Find where the given text appears and provide that cell's center as (X, Y) coordinate. 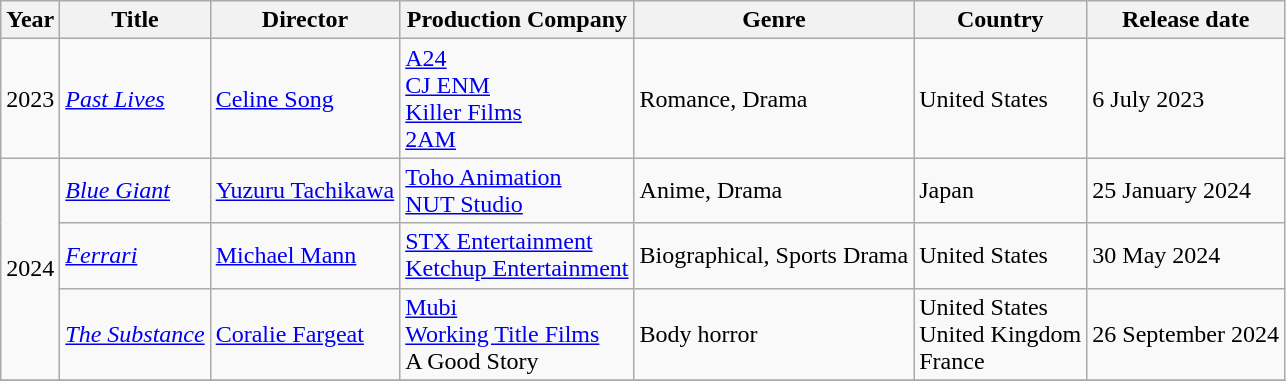
Past Lives (135, 98)
STX EntertainmentKetchup Entertainment (517, 256)
Blue Giant (135, 190)
Anime, Drama (774, 190)
Director (305, 20)
Release date (1186, 20)
Production Company (517, 20)
Body horror (774, 334)
2024 (30, 269)
A24CJ ENMKiller Films2AM (517, 98)
Year (30, 20)
Country (1000, 20)
Biographical, Sports Drama (774, 256)
Michael Mann (305, 256)
Genre (774, 20)
25 January 2024 (1186, 190)
The Substance (135, 334)
United StatesUnited KingdomFrance (1000, 334)
MubiWorking Title FilmsA Good Story (517, 334)
Japan (1000, 190)
Title (135, 20)
Coralie Fargeat (305, 334)
2023 (30, 98)
Celine Song (305, 98)
26 September 2024 (1186, 334)
6 July 2023 (1186, 98)
Toho AnimationNUT Studio (517, 190)
Yuzuru Tachikawa (305, 190)
Romance, Drama (774, 98)
30 May 2024 (1186, 256)
Ferrari (135, 256)
